Capture the cell that displays the provided text and extract its (X, Y) central coordinate. 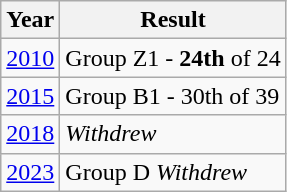
Group B1 - 30th of 39 (173, 96)
2010 (30, 58)
2023 (30, 172)
Withdrew (173, 134)
2015 (30, 96)
Year (30, 20)
Group Z1 - 24th of 24 (173, 58)
Group D Withdrew (173, 172)
Result (173, 20)
2018 (30, 134)
